Provide the [X, Y] coordinate of the cell's center where the given text is located.  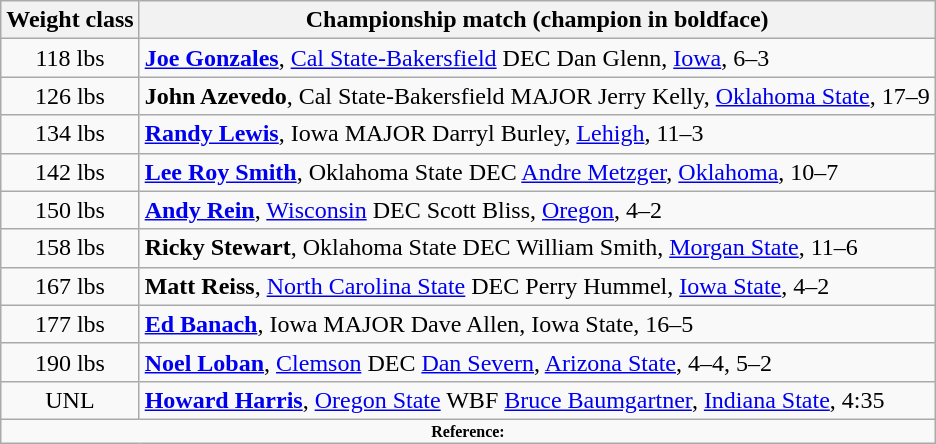
Andy Rein, Wisconsin DEC Scott Bliss, Oregon, 4–2 [537, 210]
Reference: [468, 431]
John Azevedo, Cal State-Bakersfield MAJOR Jerry Kelly, Oklahoma State, 17–9 [537, 96]
Howard Harris, Oregon State WBF Bruce Baumgartner, Indiana State, 4:35 [537, 400]
150 lbs [70, 210]
142 lbs [70, 172]
118 lbs [70, 58]
126 lbs [70, 96]
Noel Loban, Clemson DEC Dan Severn, Arizona State, 4–4, 5–2 [537, 362]
134 lbs [70, 134]
Ricky Stewart, Oklahoma State DEC William Smith, Morgan State, 11–6 [537, 248]
190 lbs [70, 362]
Championship match (champion in boldface) [537, 20]
Lee Roy Smith, Oklahoma State DEC Andre Metzger, Oklahoma, 10–7 [537, 172]
158 lbs [70, 248]
UNL [70, 400]
Weight class [70, 20]
Matt Reiss, North Carolina State DEC Perry Hummel, Iowa State, 4–2 [537, 286]
177 lbs [70, 324]
Ed Banach, Iowa MAJOR Dave Allen, Iowa State, 16–5 [537, 324]
Joe Gonzales, Cal State-Bakersfield DEC Dan Glenn, Iowa, 6–3 [537, 58]
Randy Lewis, Iowa MAJOR Darryl Burley, Lehigh, 11–3 [537, 134]
167 lbs [70, 286]
